Return the [x, y] coordinate for the center point of the cell that contains the specified text.  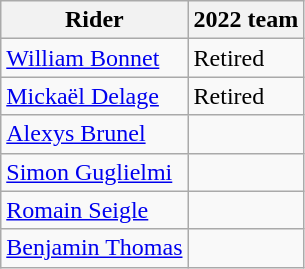
2022 team [246, 20]
Mickaël Delage [94, 96]
Rider [94, 20]
Romain Seigle [94, 210]
Alexys Brunel [94, 134]
Simon Guglielmi [94, 172]
William Bonnet [94, 58]
Benjamin Thomas [94, 248]
